Pinpoint the cell where the given text exists, returning its [X, Y] midpoint coordinate. 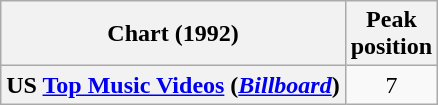
US Top Music Videos (Billboard) [173, 85]
Chart (1992) [173, 34]
Peakposition [391, 34]
7 [391, 85]
